Scan for the cell matching the given text and deliver its [x, y] coordinate at center. 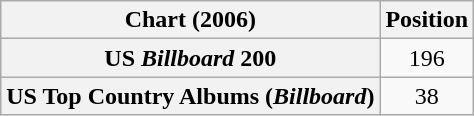
US Billboard 200 [190, 58]
Chart (2006) [190, 20]
196 [427, 58]
Position [427, 20]
US Top Country Albums (Billboard) [190, 96]
38 [427, 96]
